Return [X, Y] of the center of cell containing provided text 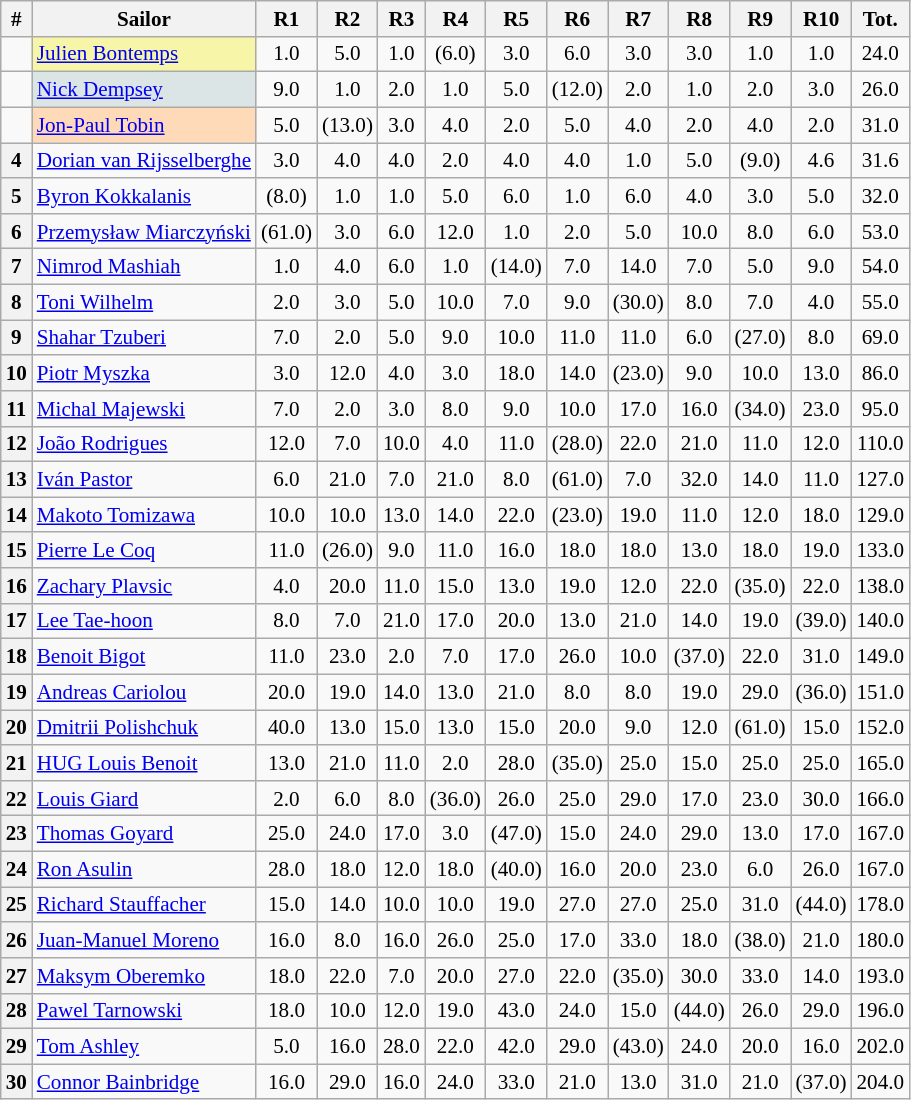
12 [16, 444]
R7 [638, 18]
202.0 [880, 1046]
R4 [456, 18]
R2 [348, 18]
5 [16, 196]
(38.0) [760, 940]
Piotr Myszka [144, 372]
140.0 [880, 620]
Pawel Tarnowski [144, 1010]
Richard Stauffacher [144, 904]
(12.0) [578, 90]
R3 [402, 18]
Ron Asulin [144, 868]
(8.0) [286, 196]
193.0 [880, 976]
(6.0) [456, 54]
(9.0) [760, 160]
Louis Giard [144, 798]
166.0 [880, 798]
55.0 [880, 302]
(14.0) [516, 266]
6 [16, 230]
86.0 [880, 372]
Byron Kokkalanis [144, 196]
Toni Wilhelm [144, 302]
129.0 [880, 514]
Nick Dempsey [144, 90]
138.0 [880, 586]
23 [16, 834]
133.0 [880, 550]
Benoit Bigot [144, 656]
(47.0) [516, 834]
Iván Pastor [144, 480]
(34.0) [760, 408]
# [16, 18]
(40.0) [516, 868]
27 [16, 976]
8 [16, 302]
29 [16, 1046]
110.0 [880, 444]
Connor Bainbridge [144, 1082]
196.0 [880, 1010]
Maksym Oberemko [144, 976]
(43.0) [638, 1046]
28 [16, 1010]
R6 [578, 18]
26 [16, 940]
Thomas Goyard [144, 834]
42.0 [516, 1046]
40.0 [286, 728]
43.0 [516, 1010]
Tom Ashley [144, 1046]
R10 [822, 18]
Zachary Plavsic [144, 586]
HUG Louis Benoit [144, 762]
54.0 [880, 266]
Julien Bontemps [144, 54]
(39.0) [822, 620]
53.0 [880, 230]
17 [16, 620]
Juan-Manuel Moreno [144, 940]
151.0 [880, 692]
21 [16, 762]
18 [16, 656]
4.6 [822, 160]
(27.0) [760, 338]
(13.0) [348, 124]
Nimrod Mashiah [144, 266]
Michal Majewski [144, 408]
178.0 [880, 904]
20 [16, 728]
10 [16, 372]
R5 [516, 18]
24 [16, 868]
9 [16, 338]
22 [16, 798]
19 [16, 692]
180.0 [880, 940]
Lee Tae-hoon [144, 620]
165.0 [880, 762]
Przemysław Miarczyński [144, 230]
127.0 [880, 480]
7 [16, 266]
11 [16, 408]
69.0 [880, 338]
(30.0) [638, 302]
13 [16, 480]
Andreas Cariolou [144, 692]
15 [16, 550]
João Rodrigues [144, 444]
4 [16, 160]
30 [16, 1082]
R1 [286, 18]
Tot. [880, 18]
Dmitrii Polishchuk [144, 728]
R8 [700, 18]
14 [16, 514]
95.0 [880, 408]
16 [16, 586]
152.0 [880, 728]
Jon-Paul Tobin [144, 124]
Shahar Tzuberi [144, 338]
(28.0) [578, 444]
Pierre Le Coq [144, 550]
31.6 [880, 160]
Dorian van Rijsselberghe [144, 160]
Sailor [144, 18]
25 [16, 904]
149.0 [880, 656]
(26.0) [348, 550]
R9 [760, 18]
204.0 [880, 1082]
Makoto Tomizawa [144, 514]
